Locate the cell with the specified text and output its (x, y) center coordinate. 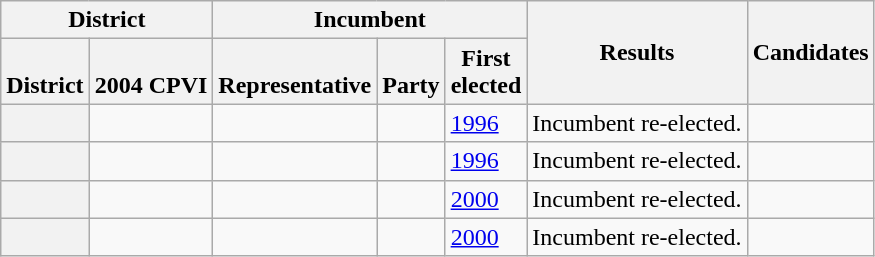
Firstelected (486, 72)
Party (411, 72)
Candidates (810, 52)
Results (637, 52)
Incumbent (370, 20)
2004 CPVI (151, 72)
Representative (295, 72)
